Provide the (X, Y) coordinate of the cell's center where the given text is located.  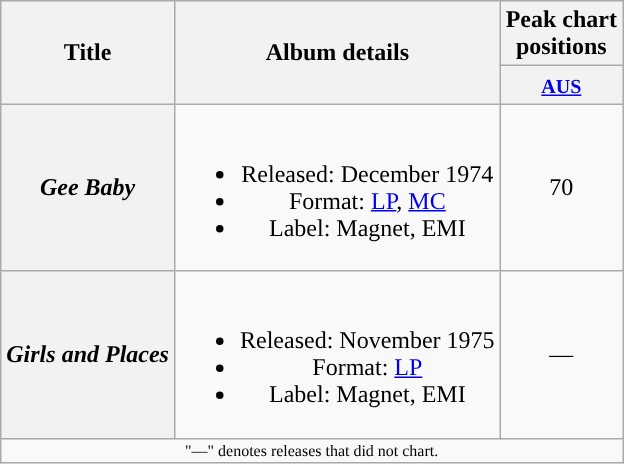
Released: November 1975Format: LPLabel: Magnet, EMI (337, 354)
Gee Baby (88, 188)
Album details (337, 52)
Peak chartpositions (561, 34)
Released: December 1974Format: LP, MCLabel: Magnet, EMI (337, 188)
70 (561, 188)
"—" denotes releases that did not chart. (312, 450)
Girls and Places (88, 354)
— (561, 354)
Title (88, 52)
AUS (561, 85)
